Locate the cell with the specified text and output its [X, Y] center coordinate. 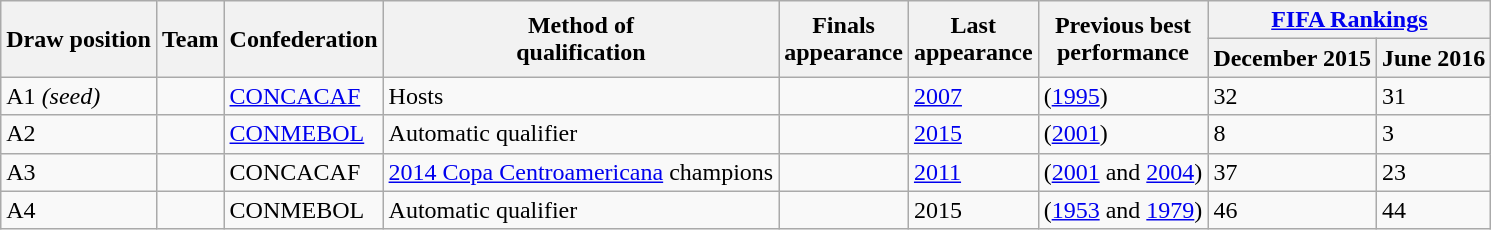
Previous bestperformance [1123, 39]
(2001 and 2004) [1123, 172]
(1995) [1123, 96]
A3 [79, 172]
June 2016 [1433, 58]
2007 [973, 96]
A1 (seed) [79, 96]
31 [1433, 96]
FIFA Rankings [1350, 20]
(1953 and 1979) [1123, 210]
37 [1292, 172]
Hosts [581, 96]
A2 [79, 134]
2011 [973, 172]
Team [190, 39]
46 [1292, 210]
Method ofqualification [581, 39]
2014 Copa Centroamericana champions [581, 172]
Finalsappearance [844, 39]
23 [1433, 172]
Draw position [79, 39]
A4 [79, 210]
32 [1292, 96]
44 [1433, 210]
Confederation [304, 39]
3 [1433, 134]
(2001) [1123, 134]
Lastappearance [973, 39]
December 2015 [1292, 58]
8 [1292, 134]
